Output the (x, y) coordinate of the center of the cell containing the given text.  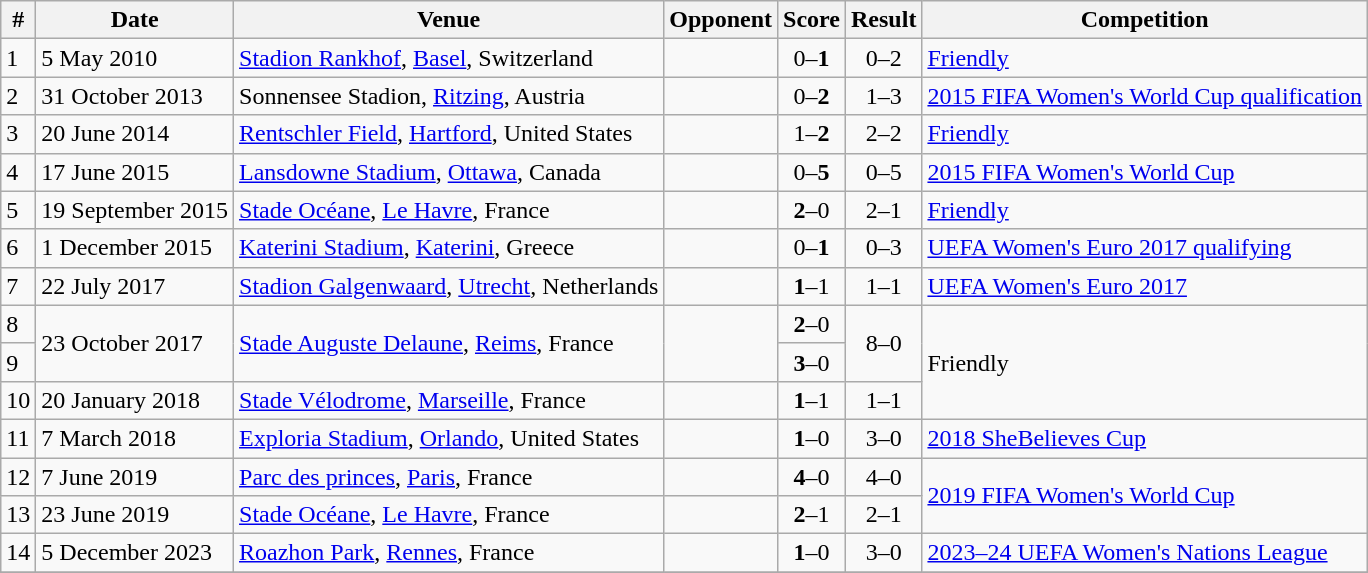
Exploria Stadium, Orlando, United States (449, 438)
0–3 (884, 248)
19 September 2015 (135, 210)
Date (135, 20)
1–2 (812, 134)
31 October 2013 (135, 96)
10 (18, 400)
2 (18, 96)
12 (18, 477)
8 (18, 324)
Score (812, 20)
20 June 2014 (135, 134)
2015 FIFA Women's World Cup qualification (1145, 96)
7 (18, 286)
14 (18, 553)
2019 FIFA Women's World Cup (1145, 496)
5 (18, 210)
7 March 2018 (135, 438)
23 October 2017 (135, 343)
Stadion Rankhof, Basel, Switzerland (449, 58)
8–0 (884, 343)
13 (18, 515)
2015 FIFA Women's World Cup (1145, 172)
Venue (449, 20)
2–2 (884, 134)
Rentschler Field, Hartford, United States (449, 134)
1–3 (884, 96)
Sonnensee Stadion, Ritzing, Austria (449, 96)
UEFA Women's Euro 2017 qualifying (1145, 248)
3 (18, 134)
6 (18, 248)
UEFA Women's Euro 2017 (1145, 286)
23 June 2019 (135, 515)
11 (18, 438)
5 December 2023 (135, 553)
Roazhon Park, Rennes, France (449, 553)
# (18, 20)
2018 SheBelieves Cup (1145, 438)
Parc des princes, Paris, France (449, 477)
Lansdowne Stadium, Ottawa, Canada (449, 172)
Stade Auguste Delaune, Reims, France (449, 343)
22 July 2017 (135, 286)
20 January 2018 (135, 400)
Competition (1145, 20)
Katerini Stadium, Katerini, Greece (449, 248)
17 June 2015 (135, 172)
7 June 2019 (135, 477)
Stadion Galgenwaard, Utrecht, Netherlands (449, 286)
9 (18, 362)
2023–24 UEFA Women's Nations League (1145, 553)
1 (18, 58)
1 December 2015 (135, 248)
5 May 2010 (135, 58)
4 (18, 172)
Result (884, 20)
Opponent (721, 20)
Stade Vélodrome, Marseille, France (449, 400)
